Capture the cell that displays the provided text and extract its [X, Y] central coordinate. 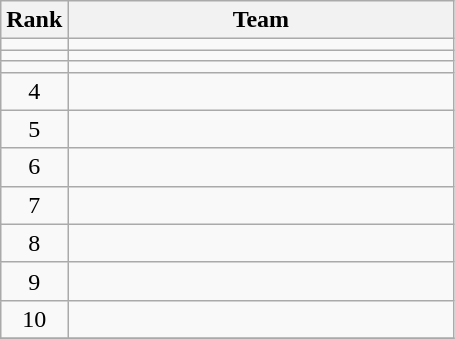
8 [34, 243]
6 [34, 167]
5 [34, 129]
Rank [34, 20]
4 [34, 91]
7 [34, 205]
9 [34, 281]
Team [261, 20]
10 [34, 319]
